Search for the cell housing the specified text and yield its [x, y] center coordinate. 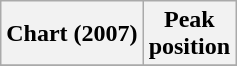
Chart (2007) [72, 34]
Peakposition [189, 34]
